Detect which cell encompasses the target text, then output its (x, y) center coordinate. 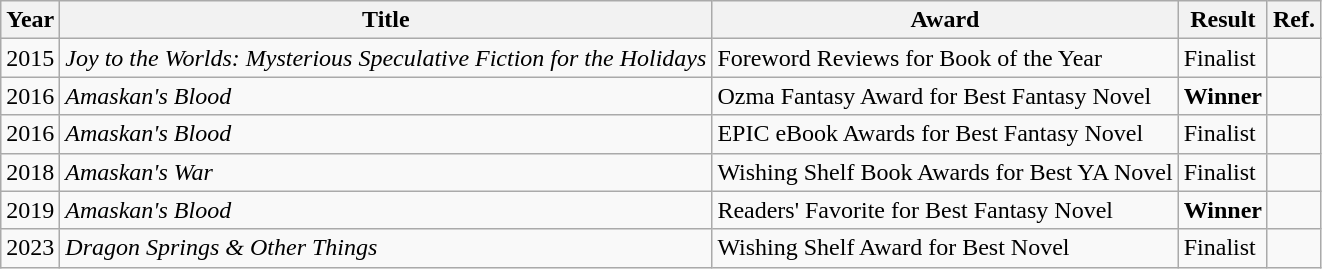
2023 (30, 248)
Readers' Favorite for Best Fantasy Novel (945, 210)
Dragon Springs & Other Things (386, 248)
EPIC eBook Awards for Best Fantasy Novel (945, 134)
Wishing Shelf Book Awards for Best YA Novel (945, 172)
Award (945, 20)
Ozma Fantasy Award for Best Fantasy Novel (945, 96)
Year (30, 20)
Foreword Reviews for Book of the Year (945, 58)
Ref. (1294, 20)
Amaskan's War (386, 172)
2019 (30, 210)
Wishing Shelf Award for Best Novel (945, 248)
Result (1222, 20)
2015 (30, 58)
2018 (30, 172)
Joy to the Worlds: Mysterious Speculative Fiction for the Holidays (386, 58)
Title (386, 20)
